Return the (X, Y) coordinate for the center point of the cell that contains the specified text.  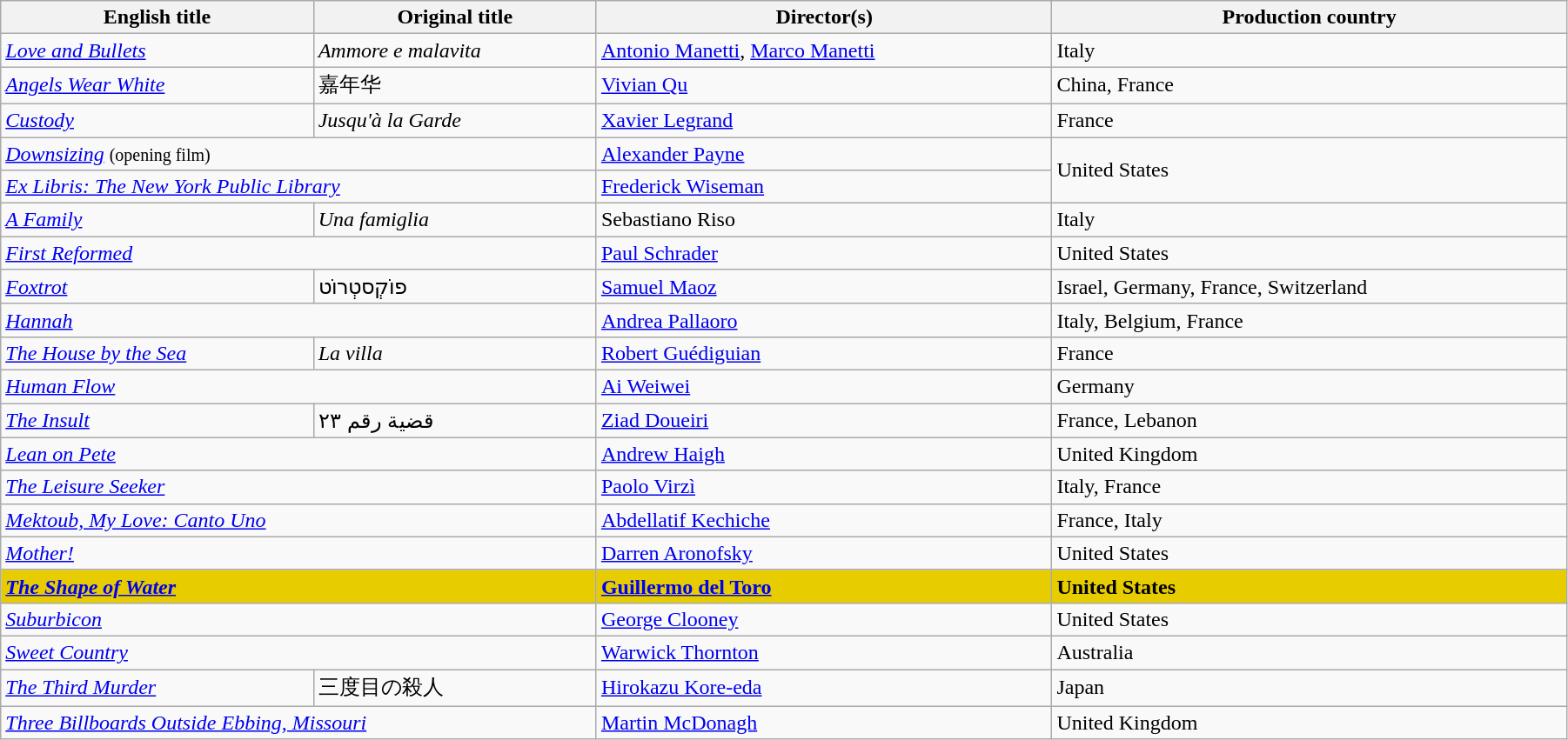
La villa (454, 353)
Ai Weiwei (823, 386)
English title (157, 17)
Sweet Country (299, 652)
George Clooney (823, 619)
Andrea Pallaoro (823, 320)
The Leisure Seeker (299, 487)
Martin McDonagh (823, 723)
Original title (454, 17)
Sebastiano Riso (823, 220)
Custody (157, 120)
Paolo Virzì (823, 487)
Una famiglia (454, 220)
First Reformed (299, 253)
Alexander Payne (823, 154)
China, France (1310, 85)
Ex Libris: The New York Public Library (299, 187)
Hannah (299, 320)
Darren Aronofsky (823, 553)
三度目の殺人 (454, 689)
A Family (157, 220)
Mother! (299, 553)
Lean on Pete (299, 454)
Love and Bullets (157, 50)
Paul Schrader (823, 253)
The House by the Sea (157, 353)
The Shape of Water (299, 586)
Jusqu'à la Garde (454, 120)
Foxtrot (157, 287)
Italy, France (1310, 487)
Guillermo del Toro (823, 586)
Production country (1310, 17)
Andrew Haigh (823, 454)
The Insult (157, 421)
The Third Murder (157, 689)
قضية رقم ٢٣ (454, 421)
Samuel Maoz (823, 287)
Warwick Thornton (823, 652)
פוֹקְסטְרוֹט (454, 287)
Antonio Manetti, Marco Manetti (823, 50)
Japan (1310, 689)
Human Flow (299, 386)
Angels Wear White (157, 85)
Ziad Doueiri (823, 421)
Frederick Wiseman (823, 187)
Robert Guédiguian (823, 353)
Australia (1310, 652)
Mektoub, My Love: Canto Uno (299, 520)
Three Billboards Outside Ebbing, Missouri (299, 723)
Abdellatif Kechiche (823, 520)
Israel, Germany, France, Switzerland (1310, 287)
France, Italy (1310, 520)
Vivian Qu (823, 85)
Suburbicon (299, 619)
France, Lebanon (1310, 421)
Germany (1310, 386)
Ammore e malavita (454, 50)
Director(s) (823, 17)
Hirokazu Kore-eda (823, 689)
Italy, Belgium, France (1310, 320)
Downsizing (opening film) (299, 154)
嘉年华 (454, 85)
Xavier Legrand (823, 120)
